Detect which cell encompasses the target text, then output its (x, y) center coordinate. 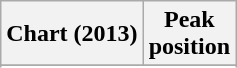
Peakposition (189, 34)
Chart (2013) (72, 34)
